Search for the cell housing the specified text and yield its (X, Y) center coordinate. 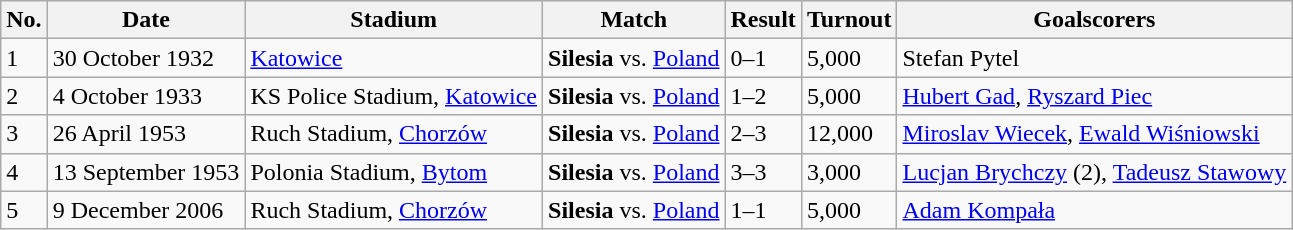
1–1 (763, 210)
Adam Kompała (1094, 210)
KS Police Stadium, Katowice (394, 96)
3–3 (763, 172)
Miroslav Wiecek, Ewald Wiśniowski (1094, 134)
5 (24, 210)
Turnout (849, 20)
Polonia Stadium, Bytom (394, 172)
Goalscorers (1094, 20)
1 (24, 58)
Result (763, 20)
3,000 (849, 172)
3 (24, 134)
13 September 1953 (146, 172)
9 December 2006 (146, 210)
1–2 (763, 96)
2 (24, 96)
26 April 1953 (146, 134)
4 October 1933 (146, 96)
4 (24, 172)
30 October 1932 (146, 58)
Match (634, 20)
Hubert Gad, Ryszard Piec (1094, 96)
Lucjan Brychczy (2), Tadeusz Stawowy (1094, 172)
0–1 (763, 58)
No. (24, 20)
12,000 (849, 134)
Date (146, 20)
Katowice (394, 58)
Stefan Pytel (1094, 58)
Stadium (394, 20)
2–3 (763, 134)
